Search for the cell housing the specified text and yield its [x, y] center coordinate. 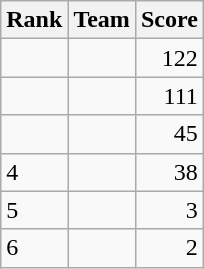
Rank [34, 20]
Score [169, 20]
111 [169, 96]
Team [102, 20]
122 [169, 58]
2 [169, 248]
3 [169, 210]
5 [34, 210]
6 [34, 248]
45 [169, 134]
38 [169, 172]
4 [34, 172]
